Pinpoint the cell where the given text exists, returning its (X, Y) midpoint coordinate. 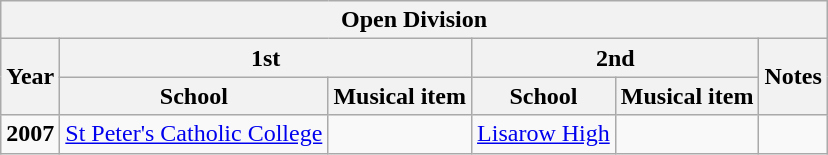
Lisarow High (544, 134)
Notes (793, 77)
Open Division (414, 20)
2007 (30, 134)
2nd (616, 58)
1st (266, 58)
St Peter's Catholic College (194, 134)
Year (30, 77)
